Determine the [x, y] coordinate at the center of the cell enclosing the given text.  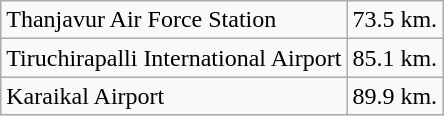
Thanjavur Air Force Station [174, 20]
85.1 km. [395, 58]
Karaikal Airport [174, 96]
73.5 km. [395, 20]
89.9 km. [395, 96]
Tiruchirapalli International Airport [174, 58]
